Capture the cell that displays the provided text and extract its [x, y] central coordinate. 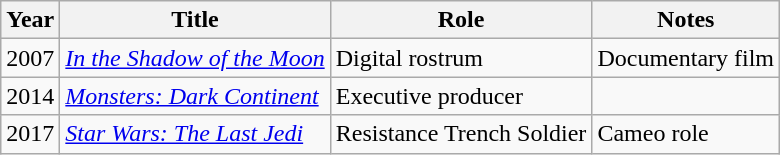
Star Wars: The Last Jedi [195, 134]
2017 [30, 134]
Documentary film [686, 58]
Cameo role [686, 134]
2014 [30, 96]
2007 [30, 58]
In the Shadow of the Moon [195, 58]
Role [461, 20]
Title [195, 20]
Executive producer [461, 96]
Year [30, 20]
Resistance Trench Soldier [461, 134]
Notes [686, 20]
Monsters: Dark Continent [195, 96]
Digital rostrum [461, 58]
